Output the [X, Y] coordinate of the center of the cell containing the given text.  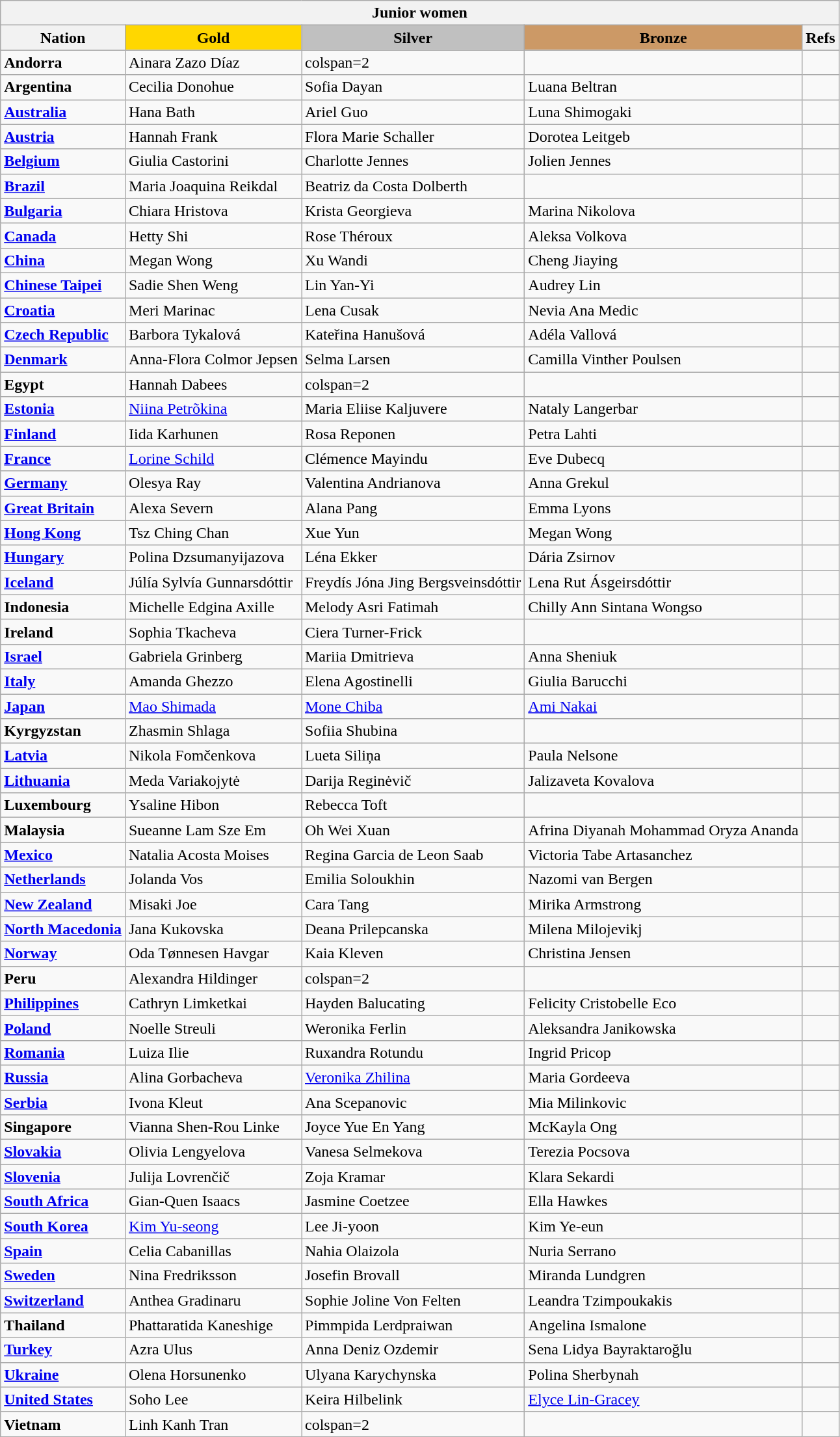
Denmark [63, 360]
Thailand [63, 1325]
Gabriela Grinberg [213, 656]
Slovenia [63, 1177]
Keira Hilbelink [413, 1399]
Kaia Kleven [413, 954]
Czech Republic [63, 335]
Gian-Quen Isaacs [213, 1202]
Xu Wandi [413, 260]
Lin Yan-Yi [413, 285]
Charlotte Jennes [413, 161]
Júlía Sylvía Gunnarsdóttir [213, 582]
Olesya Ray [213, 483]
Vanesa Selmekova [413, 1152]
New Zealand [63, 904]
Austria [63, 137]
Phattaratida Kaneshige [213, 1325]
Ciera Turner-Frick [413, 632]
Philippines [63, 1003]
Israel [63, 656]
Russia [63, 1077]
Dorotea Leitgeb [663, 137]
Aleksandra Janikowska [663, 1028]
Zoja Kramar [413, 1177]
Vianna Shen-Rou Linke [213, 1127]
Cathryn Limketkai [213, 1003]
Poland [63, 1028]
Clémence Mayindu [413, 459]
Great Britain [63, 508]
Elena Agostinelli [413, 681]
Nation [63, 38]
Lithuania [63, 781]
Alexa Severn [213, 508]
Giulia Castorini [213, 161]
Hong Kong [63, 533]
Cheng Jiaying [663, 260]
Deana Prilepcanska [413, 929]
Netherlands [63, 880]
Hana Bath [213, 112]
Sofia Dayan [413, 87]
North Macedonia [63, 929]
Afrina Diyanah Mohammad Oryza Ananda [663, 830]
Luxembourg [63, 805]
Ivona Kleut [213, 1103]
Adéla Vallová [663, 335]
Paula Nelsone [663, 756]
Jolien Jennes [663, 161]
Chilly Ann Sintana Wongso [663, 607]
Weronika Ferlin [413, 1028]
Nina Fredriksson [213, 1276]
Nahia Olaizola [413, 1251]
Anna Grekul [663, 483]
Freydís Jóna Jing Bergsveinsdóttir [413, 582]
Emma Lyons [663, 508]
Finland [63, 434]
Sadie Shen Weng [213, 285]
Beatriz da Costa Dolberth [413, 186]
Gold [213, 38]
Nikola Fomčenkova [213, 756]
Sophia Tkacheva [213, 632]
Christina Jensen [663, 954]
Spain [63, 1251]
Lee Ji-yoon [413, 1226]
Anna Sheniuk [663, 656]
Leandra Tzimpoukakis [663, 1300]
France [63, 459]
Argentina [63, 87]
Croatia [63, 310]
Nazomi van Bergen [663, 880]
Romania [63, 1053]
Luna Shimogaki [663, 112]
Sofiia Shubina [413, 731]
Anna Deniz Ozdemir [413, 1350]
Tsz Ching Chan [213, 533]
Bronze [663, 38]
Nuria Serrano [663, 1251]
Niina Petrõkina [213, 409]
Veronika Zhilina [413, 1077]
South Africa [63, 1202]
Japan [63, 706]
Lorine Schild [213, 459]
China [63, 260]
Regina Garcia de Leon Saab [413, 855]
Anthea Gradinaru [213, 1300]
Belgium [63, 161]
Luana Beltran [663, 87]
Noelle Streuli [213, 1028]
Barbora Tykalová [213, 335]
Chinese Taipei [63, 285]
Linh Kanh Tran [213, 1424]
Emilia Soloukhin [413, 880]
Vietnam [63, 1424]
Switzerland [63, 1300]
Elyce Lin-Gracey [663, 1399]
Ariel Guo [413, 112]
Valentina Andrianova [413, 483]
Alexandra Hildinger [213, 978]
Italy [63, 681]
Australia [63, 112]
Chiara Hristova [213, 211]
Turkey [63, 1350]
Amanda Ghezzo [213, 681]
Anna-Flora Colmor Jepsen [213, 360]
Rebecca Toft [413, 805]
Refs [820, 38]
Ingrid Pricop [663, 1053]
Sweden [63, 1276]
Nevia Ana Medic [663, 310]
Cecilia Donohue [213, 87]
Lena Rut Ásgeirsdóttir [663, 582]
Eve Dubecq [663, 459]
Junior women [420, 13]
Mirika Armstrong [663, 904]
Luiza Ilie [213, 1053]
Indonesia [63, 607]
Bulgaria [63, 211]
Mariia Dmitrieva [413, 656]
Mone Chiba [413, 706]
Miranda Lundgren [663, 1276]
Estonia [63, 409]
Jolanda Vos [213, 880]
Mia Milinkovic [663, 1103]
Kateřina Hanušová [413, 335]
Ukraine [63, 1375]
Ruxandra Rotundu [413, 1053]
Silver [413, 38]
Hetty Shi [213, 235]
Maria Gordeeva [663, 1077]
Oda Tønnesen Havgar [213, 954]
Zhasmin Shlaga [213, 731]
Ulyana Karychynska [413, 1375]
Singapore [63, 1127]
Andorra [63, 62]
Flora Marie Schaller [413, 137]
Sophie Joline Von Felten [413, 1300]
Hayden Balucating [413, 1003]
Slovakia [63, 1152]
Victoria Tabe Artasanchez [663, 855]
Iida Karhunen [213, 434]
Natalia Acosta Moises [213, 855]
Oh Wei Xuan [413, 830]
Peru [63, 978]
Cara Tang [413, 904]
Camilla Vinther Poulsen [663, 360]
Michelle Edgina Axille [213, 607]
Alina Gorbacheva [213, 1077]
Germany [63, 483]
Kyrgyzstan [63, 731]
Mao Shimada [213, 706]
Hungary [63, 557]
Celia Cabanillas [213, 1251]
Kim Yu-seong [213, 1226]
Olena Horsunenko [213, 1375]
Julija Lovrenčič [213, 1177]
Audrey Lin [663, 285]
McKayla Ong [663, 1127]
Maria Eliise Kaljuvere [413, 409]
Jana Kukovska [213, 929]
South Korea [63, 1226]
Aleksa Volkova [663, 235]
Meda Variakojytė [213, 781]
Selma Larsen [413, 360]
Krista Georgieva [413, 211]
Hannah Frank [213, 137]
Maria Joaquina Reikdal [213, 186]
Milena Milojevikj [663, 929]
Ana Scepanovic [413, 1103]
Felicity Cristobelle Eco [663, 1003]
Melody Asri Fatimah [413, 607]
Azra Ulus [213, 1350]
Jasmine Coetzee [413, 1202]
Hannah Dabees [213, 384]
Serbia [63, 1103]
Sueanne Lam Sze Em [213, 830]
Polina Dzsumanyijazova [213, 557]
Misaki Joe [213, 904]
Ainara Zazo Díaz [213, 62]
Meri Marinac [213, 310]
Iceland [63, 582]
Lena Cusak [413, 310]
Canada [63, 235]
Olivia Lengyelova [213, 1152]
Mexico [63, 855]
Léna Ekker [413, 557]
Ysaline Hibon [213, 805]
Ami Nakai [663, 706]
Darija Reginėvič [413, 781]
Pimmpida Lerdpraiwan [413, 1325]
Norway [63, 954]
Petra Lahti [663, 434]
Klara Sekardi [663, 1177]
Latvia [63, 756]
Joyce Yue En Yang [413, 1127]
Malaysia [63, 830]
Rose Théroux [413, 235]
Kim Ye-eun [663, 1226]
Ella Hawkes [663, 1202]
Lueta Siliņa [413, 756]
Nataly Langerbar [663, 409]
Soho Lee [213, 1399]
Terezia Pocsova [663, 1152]
Egypt [63, 384]
Dária Zsirnov [663, 557]
Alana Pang [413, 508]
Xue Yun [413, 533]
Ireland [63, 632]
Polina Sherbynah [663, 1375]
Jalizaveta Kovalova [663, 781]
Giulia Barucchi [663, 681]
Rosa Reponen [413, 434]
Marina Nikolova [663, 211]
Brazil [63, 186]
Josefin Brovall [413, 1276]
Sena Lidya Bayraktaroğlu [663, 1350]
Angelina Ismalone [663, 1325]
United States [63, 1399]
